For the text-containing cell, return its midpoint in [x, y] coordinate format. 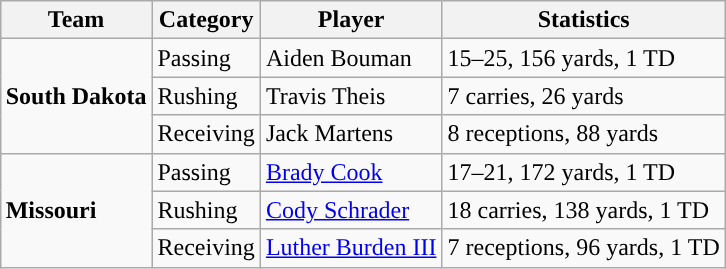
Category [206, 20]
Travis Theis [351, 96]
15–25, 156 yards, 1 TD [584, 58]
8 receptions, 88 yards [584, 134]
Jack Martens [351, 134]
Player [351, 20]
Luther Burden III [351, 248]
Cody Schrader [351, 210]
7 carries, 26 yards [584, 96]
South Dakota [76, 96]
7 receptions, 96 yards, 1 TD [584, 248]
18 carries, 138 yards, 1 TD [584, 210]
Missouri [76, 210]
Aiden Bouman [351, 58]
Team [76, 20]
Statistics [584, 20]
Brady Cook [351, 172]
17–21, 172 yards, 1 TD [584, 172]
